Return the (X, Y) coordinate for the center point of the cell that contains the specified text.  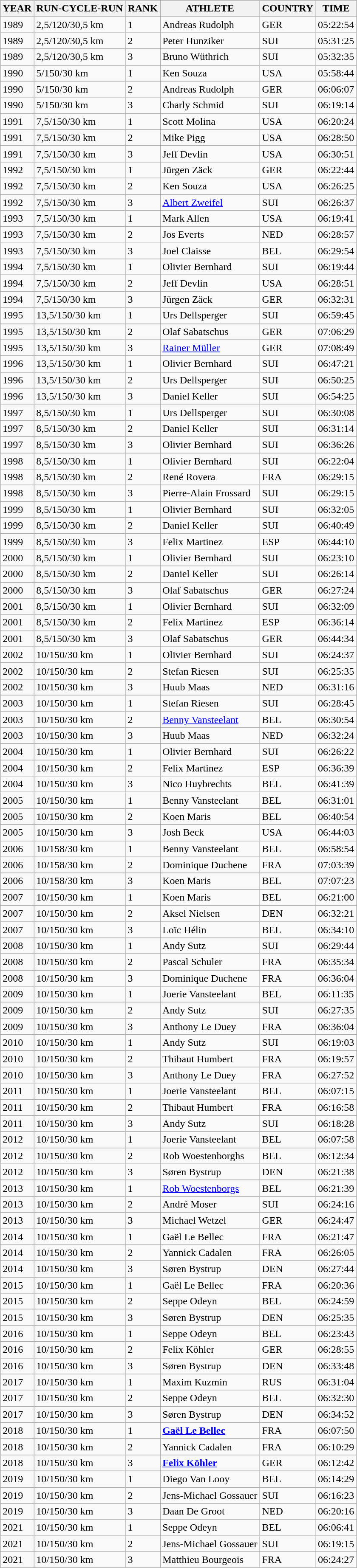
06:28:55 (336, 1350)
05:32:35 (336, 57)
Mark Allen (210, 219)
06:31:04 (336, 1382)
06:06:07 (336, 89)
06:27:24 (336, 590)
06:31:01 (336, 800)
06:32:09 (336, 606)
06:21:38 (336, 1172)
06:40:54 (336, 816)
06:30:08 (336, 412)
YEAR (17, 8)
06:19:57 (336, 1059)
06:16:23 (336, 1495)
05:22:54 (336, 25)
07:08:49 (336, 348)
06:21:39 (336, 1188)
Diego Van Looy (210, 1479)
06:24:47 (336, 1220)
Josh Beck (210, 833)
06:34:10 (336, 929)
06:40:49 (336, 526)
06:07:15 (336, 1091)
06:32:24 (336, 736)
Mike Pigg (210, 138)
06:27:35 (336, 1011)
Aksel Nielsen (210, 913)
Charly Schmid (210, 105)
06:44:03 (336, 833)
06:21:00 (336, 897)
06:20:36 (336, 1285)
RUN-CYCLE-RUN (80, 8)
06:26:22 (336, 752)
06:24:59 (336, 1301)
06:22:04 (336, 461)
Joel Claisse (210, 251)
Jos Everts (210, 235)
Rob Woestenborghs (210, 1156)
Michael Wetzel (210, 1220)
06:36:26 (336, 445)
06:23:43 (336, 1334)
06:44:10 (336, 542)
Rainer Müller (210, 348)
06:32:05 (336, 510)
06:35:34 (336, 962)
06:14:29 (336, 1479)
06:26:05 (336, 1253)
Pierre-Alain Frossard (210, 493)
06:31:16 (336, 687)
06:23:10 (336, 558)
06:16:58 (336, 1107)
Loïc Hélin (210, 929)
06:07:58 (336, 1140)
06:24:37 (336, 655)
Maxim Kuzmin (210, 1382)
ATHLETE (210, 8)
Scott Molina (210, 121)
COUNTRY (288, 8)
06:24:27 (336, 1560)
06:27:52 (336, 1075)
06:26:25 (336, 186)
06:28:50 (336, 138)
06:58:54 (336, 849)
René Rovera (210, 477)
06:32:21 (336, 913)
TIME (336, 8)
06:20:24 (336, 121)
06:18:28 (336, 1123)
06:32:30 (336, 1398)
06:33:48 (336, 1366)
06:47:21 (336, 364)
06:20:16 (336, 1512)
06:30:54 (336, 720)
06:28:45 (336, 703)
06:19:41 (336, 219)
06:07:50 (336, 1430)
06:19:15 (336, 1544)
07:03:39 (336, 865)
06:19:14 (336, 105)
Rob Woestenborgs (210, 1188)
06:19:03 (336, 1043)
06:10:29 (336, 1447)
07:06:29 (336, 332)
06:11:35 (336, 994)
Daan De Groot (210, 1512)
Peter Hunziker (210, 41)
06:32:31 (336, 299)
RANK (143, 8)
André Moser (210, 1204)
06:27:44 (336, 1269)
06:36:39 (336, 768)
06:06:41 (336, 1528)
06:50:25 (336, 380)
06:34:52 (336, 1414)
06:12:42 (336, 1463)
06:29:44 (336, 946)
06:29:54 (336, 251)
05:58:44 (336, 73)
06:31:14 (336, 428)
06:19:44 (336, 267)
06:26:37 (336, 203)
06:12:34 (336, 1156)
07:07:23 (336, 881)
Bruno Wüthrich (210, 57)
RUS (288, 1382)
06:28:57 (336, 235)
Matthieu Bourgeois (210, 1560)
Albert Zweifel (210, 203)
06:41:39 (336, 784)
05:31:25 (336, 41)
06:44:34 (336, 639)
06:54:25 (336, 396)
06:36:14 (336, 622)
06:30:51 (336, 154)
06:59:45 (336, 315)
06:28:51 (336, 283)
Nico Huybrechts (210, 784)
06:22:44 (336, 170)
Pascal Schuler (210, 962)
06:24:16 (336, 1204)
06:26:14 (336, 574)
06:21:47 (336, 1237)
